Scan for the cell matching the given text and deliver its (x, y) coordinate at center. 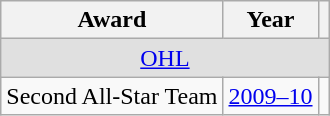
2009–10 (270, 96)
Year (270, 20)
OHL (165, 58)
Second All-Star Team (112, 96)
Award (112, 20)
